Identify which cell holds the provided text, then report its (x, y) central coordinate. 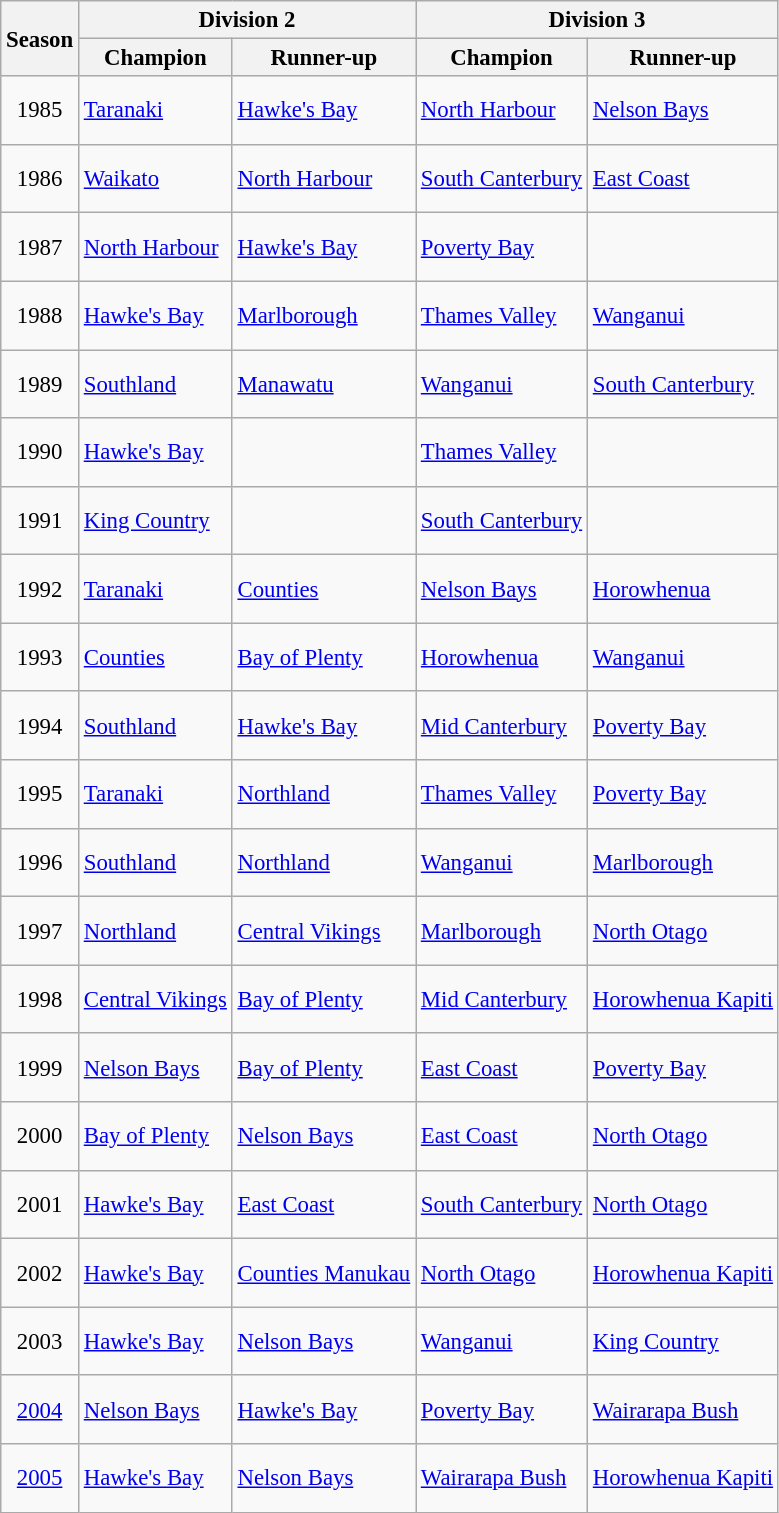
1999 (40, 1068)
1993 (40, 657)
Season (40, 38)
Waikato (155, 179)
2004 (40, 1410)
1987 (40, 247)
Counties Manukau (324, 1273)
2000 (40, 1136)
1990 (40, 452)
2003 (40, 1341)
1998 (40, 999)
Division 3 (598, 20)
1988 (40, 315)
1989 (40, 384)
1992 (40, 589)
Division 2 (246, 20)
1996 (40, 862)
1991 (40, 520)
1997 (40, 931)
1995 (40, 794)
2005 (40, 1478)
1985 (40, 110)
1994 (40, 726)
1986 (40, 179)
2002 (40, 1273)
2001 (40, 1204)
Manawatu (324, 384)
